Locate the cell with the specified text and output its [x, y] center coordinate. 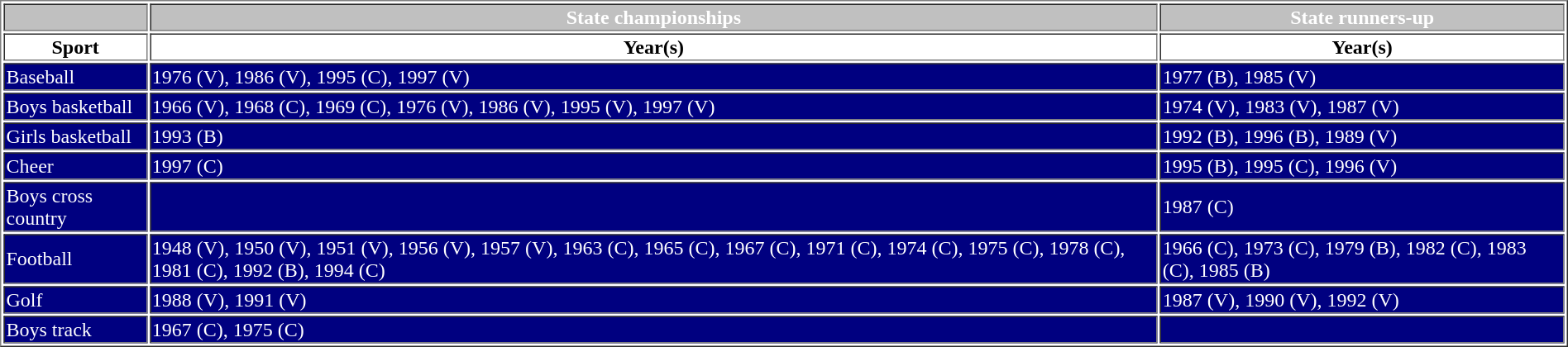
State runners-up [1363, 17]
1995 (B), 1995 (C), 1996 (V) [1363, 165]
Boys track [74, 329]
State championships [653, 17]
1993 (B) [653, 135]
1997 (C) [653, 165]
Sport [74, 46]
1948 (V), 1950 (V), 1951 (V), 1956 (V), 1957 (V), 1963 (C), 1965 (C), 1967 (C), 1971 (C), 1974 (C), 1975 (C), 1978 (C), 1981 (C), 1992 (B), 1994 (C) [653, 259]
Boys basketball [74, 106]
1966 (C), 1973 (C), 1979 (B), 1982 (C), 1983 (C), 1985 (B) [1363, 259]
1977 (B), 1985 (V) [1363, 76]
1974 (V), 1983 (V), 1987 (V) [1363, 106]
Football [74, 259]
1966 (V), 1968 (C), 1969 (C), 1976 (V), 1986 (V), 1995 (V), 1997 (V) [653, 106]
1987 (V), 1990 (V), 1992 (V) [1363, 299]
1987 (C) [1363, 207]
Cheer [74, 165]
1992 (B), 1996 (B), 1989 (V) [1363, 135]
Baseball [74, 76]
1988 (V), 1991 (V) [653, 299]
1967 (C), 1975 (C) [653, 329]
Girls basketball [74, 135]
Golf [74, 299]
1976 (V), 1986 (V), 1995 (C), 1997 (V) [653, 76]
Boys cross country [74, 207]
